Locate the cell with the specified text and output its [X, Y] center coordinate. 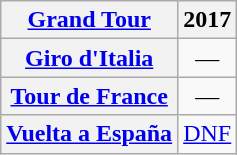
Tour de France [90, 96]
Vuelta a España [90, 134]
DNF [208, 134]
Grand Tour [90, 20]
Giro d'Italia [90, 58]
2017 [208, 20]
